Find where the given text appears and provide that cell's center as (x, y) coordinate. 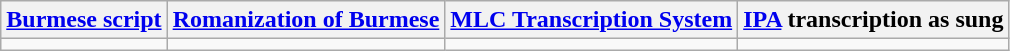
MLC Transcription System (592, 20)
IPA transcription as sung (874, 20)
Burmese script (84, 20)
Romanization of Burmese (306, 20)
